Determine the [x, y] coordinate at the center of the cell enclosing the given text.  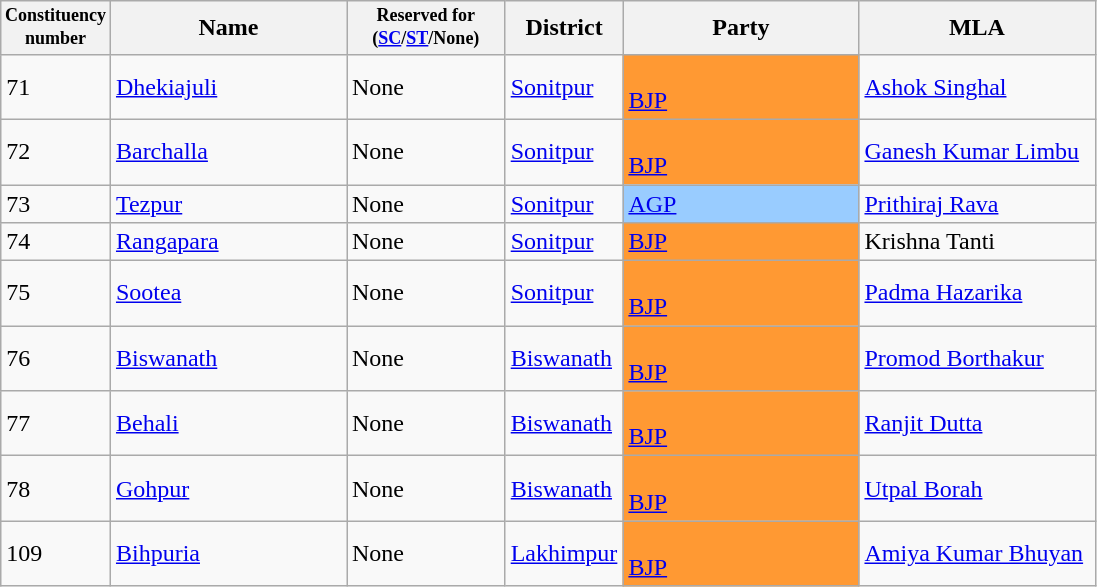
77 [56, 424]
Ganesh Kumar Limbu [977, 152]
Krishna Tanti [977, 242]
Constituency number [56, 28]
Sootea [228, 294]
Prithiraj Rava [977, 204]
Reserved for (SC/ST/None) [426, 28]
Gohpur [228, 488]
74 [56, 242]
Ranjit Dutta [977, 424]
71 [56, 86]
Behali [228, 424]
Utpal Borah [977, 488]
Promod Borthakur [977, 358]
Bihpuria [228, 554]
District [564, 28]
109 [56, 554]
Ashok Singhal [977, 86]
73 [56, 204]
Name [228, 28]
78 [56, 488]
Barchalla [228, 152]
75 [56, 294]
Padma Hazarika [977, 294]
Rangapara [228, 242]
Lakhimpur [564, 554]
72 [56, 152]
AGP [741, 204]
Amiya Kumar Bhuyan [977, 554]
Tezpur [228, 204]
76 [56, 358]
MLA [977, 28]
Party [741, 28]
Dhekiajuli [228, 86]
